Pinpoint the cell where the given text exists, returning its [X, Y] midpoint coordinate. 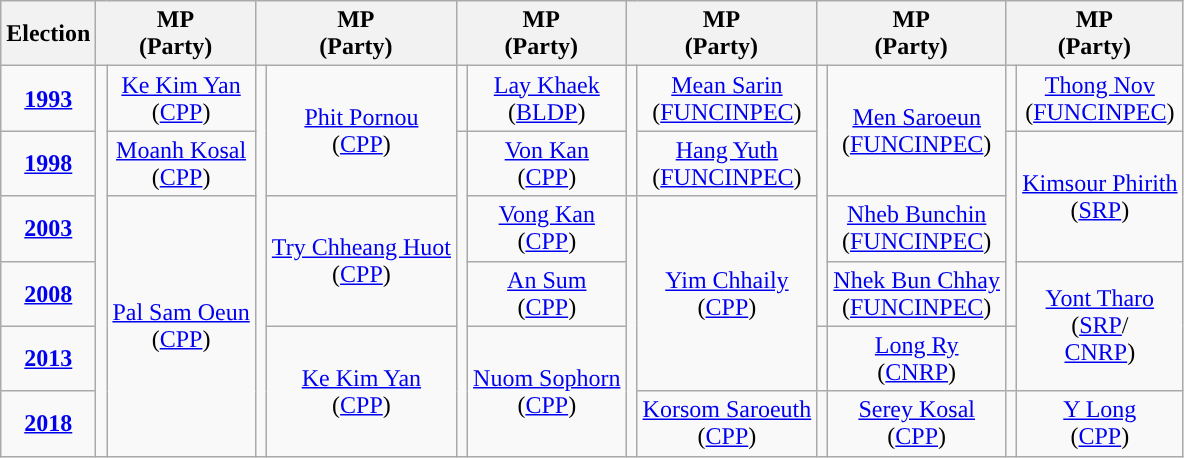
Lay Khaek(BLDP) [547, 98]
2003 [48, 228]
Mean Sarin(FUNCINPEC) [727, 98]
Election [48, 34]
Vong Kan(CPP) [547, 228]
Nheb Bunchin(FUNCINPEC) [917, 228]
Moanh Kosal(CPP) [181, 164]
Von Kan(CPP) [547, 164]
Thong Nov(FUNCINPEC) [1100, 98]
Pal Sam Oeun(CPP) [181, 326]
Kimsour Phirith(SRP) [1100, 196]
Serey Kosal(CPP) [917, 424]
Men Saroeun(FUNCINPEC) [917, 131]
Try Chheang Huot(CPP) [361, 261]
Y Long(CPP) [1100, 424]
Hang Yuth(FUNCINPEC) [727, 164]
1998 [48, 164]
2018 [48, 424]
Yim Chhaily(CPP) [727, 294]
Phit Pornou(CPP) [361, 131]
1993 [48, 98]
Nuom Sophorn(CPP) [547, 391]
An Sum(CPP) [547, 294]
2008 [48, 294]
Yont Tharo(SRP/CNRP) [1100, 326]
Long Ry(CNRP) [917, 358]
Nhek Bun Chhay(FUNCINPEC) [917, 294]
2013 [48, 358]
Korsom Saroeuth(CPP) [727, 424]
